Pinpoint the cell where the given text exists, returning its [X, Y] midpoint coordinate. 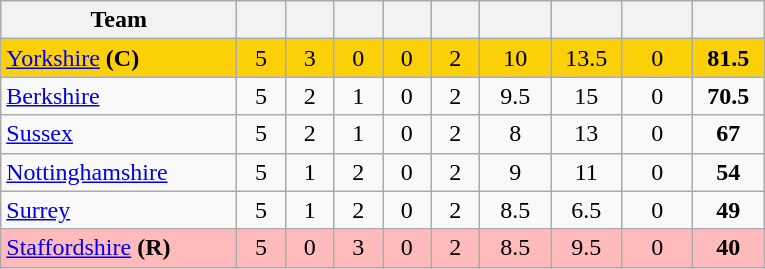
54 [728, 172]
10 [516, 58]
13.5 [586, 58]
Team [119, 20]
70.5 [728, 96]
15 [586, 96]
13 [586, 134]
Sussex [119, 134]
Yorkshire (C) [119, 58]
49 [728, 210]
6.5 [586, 210]
Nottinghamshire [119, 172]
11 [586, 172]
67 [728, 134]
40 [728, 248]
9 [516, 172]
81.5 [728, 58]
8 [516, 134]
Surrey [119, 210]
Berkshire [119, 96]
Staffordshire (R) [119, 248]
